Detect which cell encompasses the target text, then output its [X, Y] center coordinate. 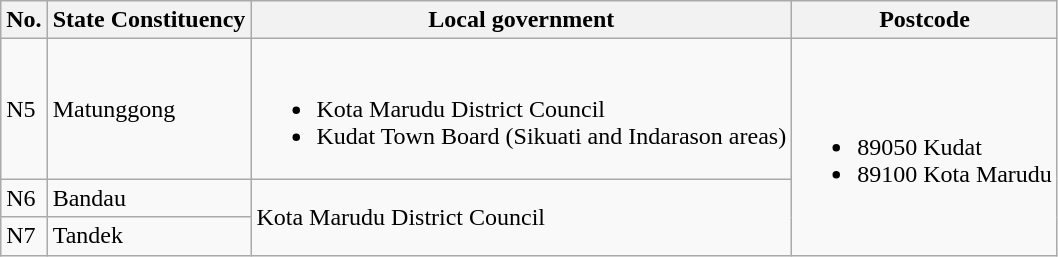
Postcode [925, 20]
State Constituency [149, 20]
Local government [522, 20]
Bandau [149, 198]
Tandek [149, 236]
89050 Kudat89100 Kota Marudu [925, 147]
Kota Marudu District Council [522, 217]
N5 [24, 109]
N6 [24, 198]
Matunggong [149, 109]
No. [24, 20]
Kota Marudu District CouncilKudat Town Board (Sikuati and Indarason areas) [522, 109]
N7 [24, 236]
